Return the [x, y] coordinate for the center point of the cell that contains the specified text.  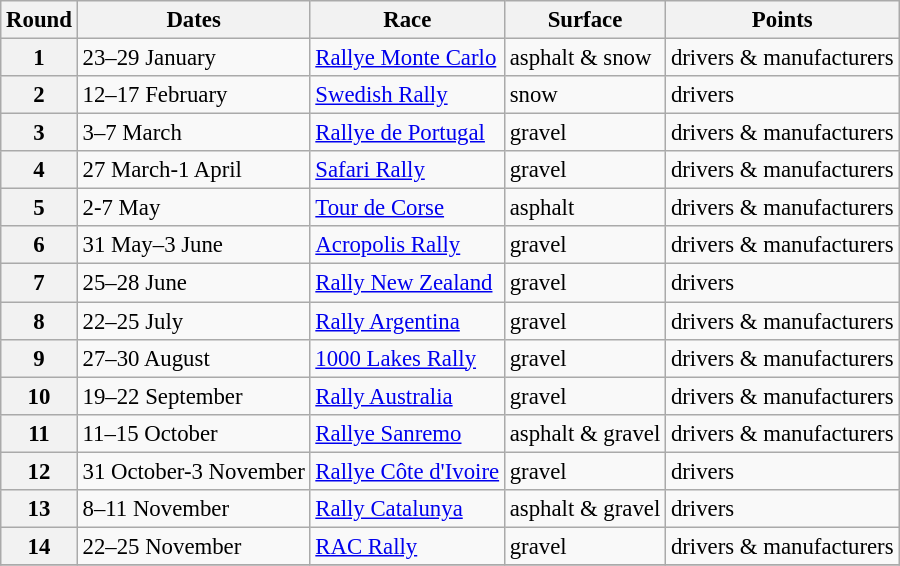
8 [39, 321]
31 May–3 June [194, 245]
Rally Australia [407, 396]
snow [584, 95]
Rally Argentina [407, 321]
7 [39, 283]
22–25 November [194, 546]
Race [407, 20]
23–29 January [194, 58]
22–25 July [194, 321]
asphalt & snow [584, 58]
10 [39, 396]
19–22 September [194, 396]
5 [39, 208]
2 [39, 95]
3 [39, 133]
Rally New Zealand [407, 283]
12–17 February [194, 95]
2-7 May [194, 208]
11–15 October [194, 433]
13 [39, 509]
25–28 June [194, 283]
Rallye de Portugal [407, 133]
Round [39, 20]
Acropolis Rally [407, 245]
6 [39, 245]
1 [39, 58]
12 [39, 471]
Surface [584, 20]
8–11 November [194, 509]
27–30 August [194, 358]
11 [39, 433]
31 October-3 November [194, 471]
Rallye Monte Carlo [407, 58]
Swedish Rally [407, 95]
14 [39, 546]
Tour de Corse [407, 208]
9 [39, 358]
Points [782, 20]
Rallye Côte d'Ivoire [407, 471]
Dates [194, 20]
asphalt [584, 208]
RAC Rally [407, 546]
27 March-1 April [194, 170]
4 [39, 170]
Rallye Sanremo [407, 433]
1000 Lakes Rally [407, 358]
3–7 March [194, 133]
Rally Catalunya [407, 509]
Safari Rally [407, 170]
